Detect which cell encompasses the target text, then output its [X, Y] center coordinate. 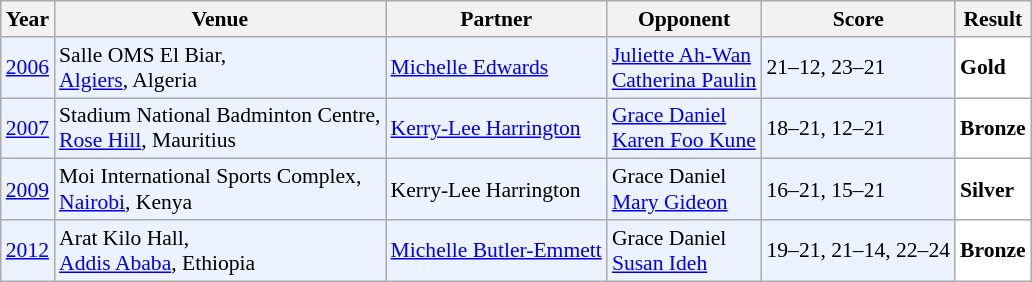
Grace Daniel Susan Ideh [684, 250]
19–21, 21–14, 22–24 [858, 250]
Juliette Ah-Wan Catherina Paulin [684, 68]
16–21, 15–21 [858, 190]
Opponent [684, 19]
Year [28, 19]
Gold [993, 68]
Grace Daniel Karen Foo Kune [684, 128]
2007 [28, 128]
Arat Kilo Hall,Addis Ababa, Ethiopia [220, 250]
Score [858, 19]
Grace Daniel Mary Gideon [684, 190]
Result [993, 19]
18–21, 12–21 [858, 128]
Stadium National Badminton Centre,Rose Hill, Mauritius [220, 128]
Moi International Sports Complex,Nairobi, Kenya [220, 190]
21–12, 23–21 [858, 68]
Silver [993, 190]
Michelle Edwards [496, 68]
Partner [496, 19]
Venue [220, 19]
Salle OMS El Biar,Algiers, Algeria [220, 68]
2006 [28, 68]
2009 [28, 190]
Michelle Butler-Emmett [496, 250]
2012 [28, 250]
